Pinpoint the cell where the given text exists, returning its [x, y] midpoint coordinate. 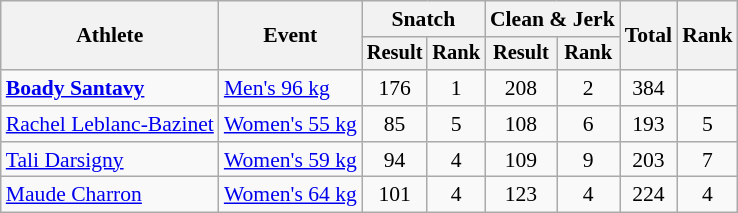
Total [648, 36]
Rachel Leblanc-Bazinet [110, 124]
203 [648, 160]
Women's 55 kg [290, 124]
108 [521, 124]
Women's 64 kg [290, 195]
85 [395, 124]
9 [588, 160]
176 [395, 88]
Event [290, 36]
Women's 59 kg [290, 160]
2 [588, 88]
Tali Darsigny [110, 160]
94 [395, 160]
1 [456, 88]
Clean & Jerk [552, 19]
208 [521, 88]
101 [395, 195]
Athlete [110, 36]
Snatch [424, 19]
193 [648, 124]
Boady Santavy [110, 88]
224 [648, 195]
384 [648, 88]
Men's 96 kg [290, 88]
6 [588, 124]
7 [708, 160]
Maude Charron [110, 195]
109 [521, 160]
123 [521, 195]
